Locate the cell with the specified text and output its (X, Y) center coordinate. 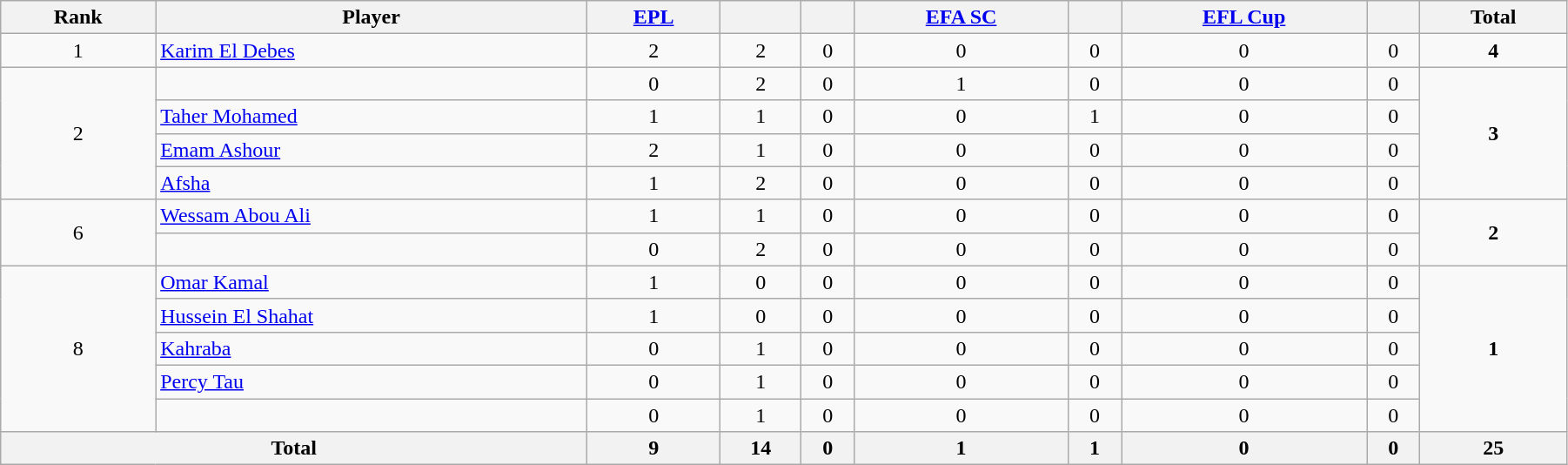
Afsha (372, 183)
14 (761, 448)
Player (372, 17)
Taher Mohamed (372, 117)
Wessam Abou Ali (372, 216)
Percy Tau (372, 381)
6 (78, 232)
Omar Kamal (372, 282)
Hussein El Shahat (372, 315)
3 (1493, 133)
9 (654, 448)
EFL Cup (1243, 17)
EPL (654, 17)
Emam Ashour (372, 150)
4 (1493, 51)
25 (1493, 448)
Kahraba (372, 348)
EFA SC (962, 17)
Karim El Debes (372, 51)
Rank (78, 17)
8 (78, 348)
